Pinpoint the cell where the given text exists, returning its [X, Y] midpoint coordinate. 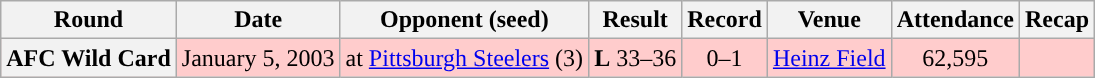
Result [636, 20]
Attendance [955, 20]
Recap [1056, 20]
Heinz Field [829, 58]
Round [89, 20]
Venue [829, 20]
at Pittsburgh Steelers (3) [464, 58]
Record [725, 20]
62,595 [955, 58]
AFC Wild Card [89, 58]
January 5, 2003 [258, 58]
Date [258, 20]
Opponent (seed) [464, 20]
L 33–36 [636, 58]
0–1 [725, 58]
